Identify which cell holds the provided text, then report its (X, Y) central coordinate. 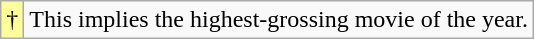
† (12, 20)
This implies the highest-grossing movie of the year. (279, 20)
